Return [x, y] of the center of cell containing provided text 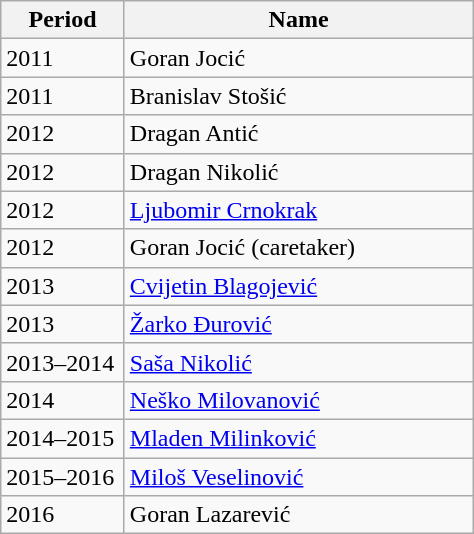
Dragan Nikolić [298, 172]
Branislav Stošić [298, 96]
2013–2014 [63, 362]
Ljubomir Crnokrak [298, 210]
2015–2016 [63, 477]
Period [63, 20]
2016 [63, 515]
Žarko Đurović [298, 324]
Cvijetin Blagojević [298, 286]
Name [298, 20]
Dragan Antić [298, 134]
Mladen Milinković [298, 438]
2014–2015 [63, 438]
Neško Milovanović [298, 400]
Miloš Veselinović [298, 477]
Saša Nikolić [298, 362]
Goran Jocić (caretaker) [298, 248]
2014 [63, 400]
Goran Lazarević [298, 515]
Goran Jocić [298, 58]
